Return (x, y) of the center of cell containing provided text 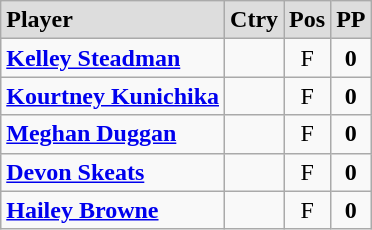
PP (351, 20)
Player (113, 20)
Meghan Duggan (113, 134)
Pos (308, 20)
Hailey Browne (113, 210)
Kelley Steadman (113, 58)
Ctry (254, 20)
Kourtney Kunichika (113, 96)
Devon Skeats (113, 172)
